Return the [x, y] coordinate for the center point of the cell that contains the specified text.  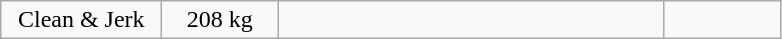
208 kg [220, 20]
Clean & Jerk [82, 20]
